Search for the cell housing the specified text and yield its [x, y] center coordinate. 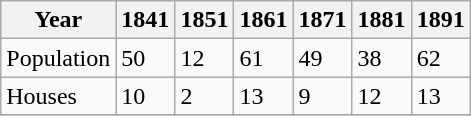
49 [322, 58]
1871 [322, 20]
1861 [264, 20]
Population [58, 58]
Houses [58, 96]
9 [322, 96]
38 [382, 58]
10 [146, 96]
1891 [440, 20]
1851 [204, 20]
2 [204, 96]
61 [264, 58]
50 [146, 58]
1881 [382, 20]
Year [58, 20]
1841 [146, 20]
62 [440, 58]
